From the cell containing the given text, extract its center point as [X, Y] coordinate. 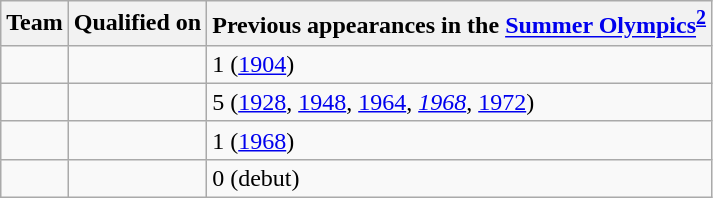
1 (1968) [460, 140]
0 (debut) [460, 178]
Qualified on [137, 24]
1 (1904) [460, 64]
Team [35, 24]
Previous appearances in the Summer Olympics2 [460, 24]
5 (1928, 1948, 1964, 1968, 1972) [460, 102]
